Output the (X, Y) coordinate of the center of the cell containing the given text.  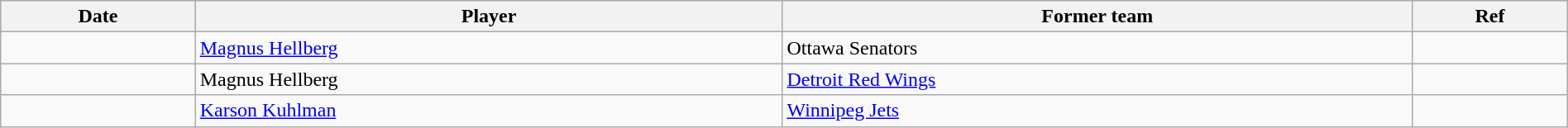
Winnipeg Jets (1097, 111)
Ref (1490, 17)
Player (489, 17)
Date (98, 17)
Karson Kuhlman (489, 111)
Ottawa Senators (1097, 48)
Former team (1097, 17)
Detroit Red Wings (1097, 79)
